Provide the [X, Y] coordinate of the cell's center where the given text is located.  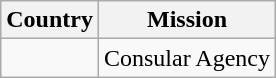
Consular Agency [186, 58]
Mission [186, 20]
Country [50, 20]
